Search for the cell housing the specified text and yield its [X, Y] center coordinate. 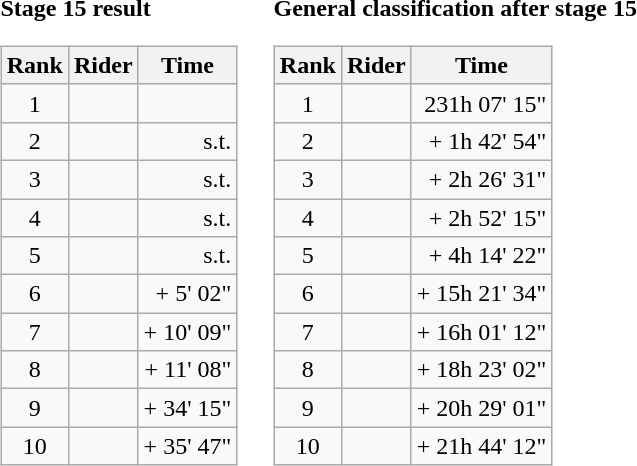
+ 5' 02" [188, 294]
+ 18h 23' 02" [482, 370]
+ 10' 09" [188, 332]
+ 11' 08" [188, 370]
+ 34' 15" [188, 408]
+ 16h 01' 12" [482, 332]
+ 35' 47" [188, 446]
+ 2h 52' 15" [482, 217]
+ 20h 29' 01" [482, 408]
231h 07' 15" [482, 103]
+ 1h 42' 54" [482, 141]
+ 4h 14' 22" [482, 256]
+ 2h 26' 31" [482, 179]
+ 15h 21' 34" [482, 294]
+ 21h 44' 12" [482, 446]
